Output the (X, Y) coordinate of the center of the cell containing the given text.  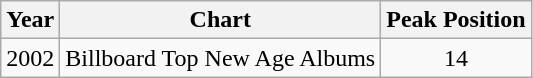
Billboard Top New Age Albums (220, 58)
Year (30, 20)
Chart (220, 20)
Peak Position (456, 20)
2002 (30, 58)
14 (456, 58)
